Capture the cell that displays the provided text and extract its [X, Y] central coordinate. 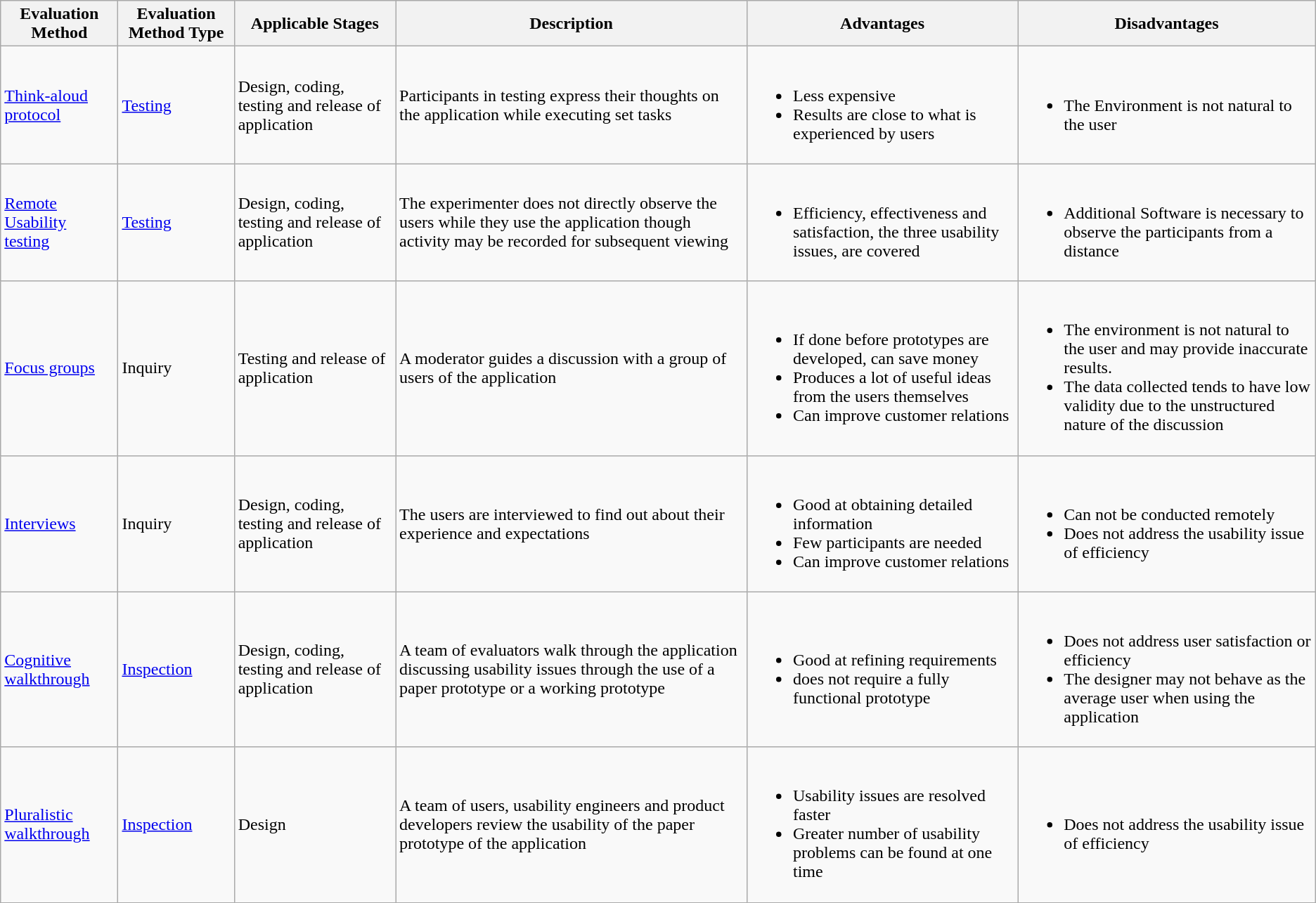
The experimenter does not directly observe the users while they use the application though activity may be recorded for subsequent viewing [572, 222]
Advantages [882, 24]
Good at obtaining detailed informationFew participants are neededCan improve customer relations [882, 524]
Participants in testing express their thoughts on the application while executing set tasks [572, 105]
Does not address user satisfaction or efficiencyThe designer may not behave as the average user when using the application [1167, 669]
Evaluation Method Type [176, 24]
Focus groups [59, 368]
Description [572, 24]
Design [315, 825]
Applicable Stages [315, 24]
The Environment is not natural to the user [1167, 105]
Remote Usability testing [59, 222]
Disadvantages [1167, 24]
Good at refining requirementsdoes not require a fully functional prototype [882, 669]
Pluralistic walkthrough [59, 825]
Does not address the usability issue of efficiency [1167, 825]
Cognitive walkthrough [59, 669]
Think-aloud protocol [59, 105]
Additional Software is necessary to observe the participants from a distance [1167, 222]
Testing and release of application [315, 368]
Usability issues are resolved fasterGreater number of usability problems can be found at one time [882, 825]
Efficiency, effectiveness and satisfaction, the three usability issues, are covered [882, 222]
If done before prototypes are developed, can save moneyProduces a lot of useful ideas from the users themselvesCan improve customer relations [882, 368]
A team of evaluators walk through the application discussing usability issues through the use of a paper prototype or a working prototype [572, 669]
Interviews [59, 524]
A team of users, usability engineers and product developers review the usability of the paper prototype of the application [572, 825]
Can not be conducted remotelyDoes not address the usability issue of efficiency [1167, 524]
Evaluation Method [59, 24]
A moderator guides a discussion with a group of users of the application [572, 368]
The users are interviewed to find out about their experience and expectations [572, 524]
Less expensiveResults are close to what is experienced by users [882, 105]
